Return [X, Y] of the center of cell containing provided text 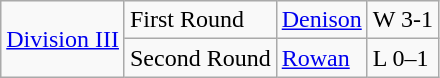
Second Round [200, 58]
W 3-1 [402, 20]
L 0–1 [402, 58]
Rowan [322, 58]
First Round [200, 20]
Division III [63, 39]
Denison [322, 20]
